Locate the cell with the specified text and output its [x, y] center coordinate. 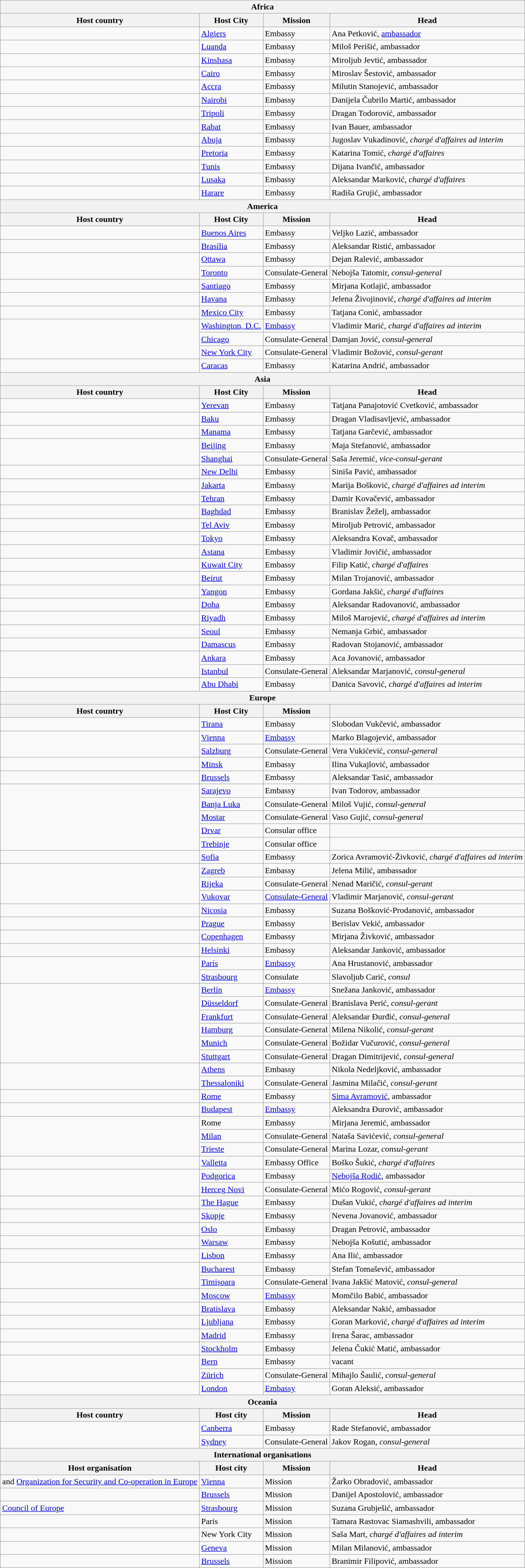
Katarina Andrić, ambassador [427, 365]
Ilina Vukajlović, ambassador [427, 764]
Nataša Savićević, consul-general [427, 1136]
Saša Mart, chargé d'affaires ad interim [427, 1534]
Goran Marković, chargé d'affaires ad interim [427, 1322]
Dušan Vukić, chargé d'affaires ad interim [427, 1202]
Nikola Nedeljković, ambassador [427, 1070]
Trieste [231, 1149]
Miloš Marojević, chargé d'affaires ad interim [427, 618]
New Delhi [231, 472]
Ivan Bauer, ambassador [427, 126]
Damjan Jović, consul-general [427, 339]
Istanbul [231, 671]
Vladimir Marjanović, consul-gerant [427, 897]
Sofia [231, 857]
Marko Blagojević, ambassador [427, 737]
Rabat [231, 126]
Manama [231, 432]
Stefan Tomašević, ambassador [427, 1269]
Jakarta [231, 485]
Stockholm [231, 1348]
Nicosia [231, 910]
Aleksandar Ristić, ambassador [427, 246]
Dragan Petrović, ambassador [427, 1229]
Milan [231, 1136]
Aleksandar Tasić, ambassador [427, 777]
Canberra [231, 1428]
Trebinje [231, 844]
Zürich [231, 1375]
Tripoli [231, 113]
Bern [231, 1362]
Miloš Perišić, ambassador [427, 47]
Caracas [231, 365]
Mexico City [231, 312]
Tirana [231, 724]
Banja Luka [231, 804]
Chicago [231, 339]
Council of Europe [100, 1508]
Tokyo [231, 538]
Aca Jovanović, ambassador [427, 658]
Astana [231, 551]
Jugoslav Vukadinović, chargé d'affaires ad interim [427, 140]
Vaso Gujić, consul-general [427, 817]
Marija Bošković, chargé d'affaires ad interim [427, 485]
Danica Savović, chargé d'affaires ad interim [427, 684]
Moscow [231, 1295]
Africa [263, 7]
Ljubljana [231, 1322]
Host organisation [100, 1468]
Washington, D.C. [231, 326]
Branislav Žeželj, ambassador [427, 512]
Mostar [231, 817]
and Organization for Security and Co-operation in Europe [100, 1481]
Santiago [231, 286]
Drvar [231, 831]
Madrid [231, 1335]
Budapest [231, 1109]
Mirjana Kotlajić, ambassador [427, 286]
Sydney [231, 1442]
Suzana Grubješić, ambassador [427, 1508]
Miroljub Petrović, ambassador [427, 525]
Algiers [231, 34]
Miroljub Jevtić, ambassador [427, 60]
Oslo [231, 1229]
Nebojša Tatomir, consul-general [427, 273]
Miroslav Šestović, ambassador [427, 73]
Lusaka [231, 180]
Düsseldorf [231, 1003]
Aleksandra Kovač, ambassador [427, 538]
Veljko Lazić, ambassador [427, 233]
Bratislava [231, 1309]
Tel Aviv [231, 525]
Harare [231, 193]
vacant [427, 1362]
Warsaw [231, 1242]
Dragan Vladisavljević, ambassador [427, 419]
Ana Petković, ambassador [427, 34]
Salzburg [231, 751]
Kinshasa [231, 60]
Timișoara [231, 1282]
Tamara Rastovac Siamashvili, ambassador [427, 1521]
Ana Ilić, ambassador [427, 1256]
Ivana Jakšić Matović, consul-general [427, 1282]
Paris [231, 1521]
Aleksandar Đurđić, consul-general [427, 1017]
Sarajevo [231, 790]
Havana [231, 299]
Riyadh [231, 618]
Aleksandar Radovanović, ambassador [427, 605]
Shanghai [231, 459]
Rade Stefanović, ambassador [427, 1428]
Europe [263, 698]
Lisbon [231, 1256]
Minsk [231, 764]
Katarina Tomić, chargé d'affaires [427, 153]
Milan Trojanović, ambassador [427, 578]
Nemanja Grbić, ambassador [427, 631]
Podgorica [231, 1176]
Tunis [231, 166]
Oceania [263, 1402]
Milan Milanović, ambassador [427, 1548]
Milena Nikolić, consul-gerant [427, 1030]
Ivan Todorov, ambassador [427, 790]
Doha [231, 605]
Goran Aleksić, ambassador [427, 1388]
Irena Šarac, ambassador [427, 1335]
Luanda [231, 47]
Tehran [231, 498]
Nebojša Rodić, ambassador [427, 1176]
Ana Hrustanović, ambassador [427, 963]
Vladimir Marić, chargé d'affaires ad interim [427, 326]
Nairobi [231, 100]
Baghdad [231, 512]
Abuja [231, 140]
Aleksandar Marković, chargé d'affaires [427, 180]
Copenhagen [231, 937]
Asia [263, 379]
Branislava Perić, consul-gerant [427, 1003]
Mihajlo Šaulić, consul-general [427, 1375]
America [263, 206]
The Hague [231, 1202]
Aleksandar Janković, ambassador [427, 950]
Rijeka [231, 884]
Slobodan Vukčević, ambassador [427, 724]
Mićo Rogović, consul-gerant [427, 1189]
Cairo [231, 73]
Jelena Milić, ambassador [427, 870]
Tatjana Panajotović Cvetković, ambassador [427, 406]
Beirut [231, 578]
Mirjana Jeremić, ambassador [427, 1123]
Tatjana Garčević, ambassador [427, 432]
Danijel Apostolović, ambassador [427, 1495]
Damascus [231, 645]
Žarko Obradović, ambassador [427, 1481]
Herceg Novi [231, 1189]
Miloš Vujić, consul-general [427, 804]
Zagreb [231, 870]
Nevena Jovanović, ambassador [427, 1216]
Aleksandar Marjanović, consul-general [427, 671]
Accra [231, 87]
Siniša Pavić, ambassador [427, 472]
Abu Dhabi [231, 684]
Athens [231, 1070]
Saša Jeremić, vice-consul-gerant [427, 459]
Munich [231, 1043]
Vukovar [231, 897]
Stuttgart [231, 1056]
Berislav Vekić, ambassador [427, 923]
Seoul [231, 631]
Gordana Jakšić, chargé d'affaires [427, 592]
Jasmina Milačić, consul-gerant [427, 1083]
Sima Avramović, ambassador [427, 1096]
Embassy Office [296, 1162]
Jelena Živojinović, chargé d'affaires ad interim [427, 299]
Damir Kovačević, ambassador [427, 498]
Kuwait City [231, 565]
París [231, 963]
Toronto [231, 273]
Helsinki [231, 950]
Radiša Grujić, ambassador [427, 193]
Radovan Stojanović, ambassador [427, 645]
Nenad Maričić, consul-gerant [427, 884]
Ankara [231, 658]
Yerevan [231, 406]
Tatjana Conić, ambassador [427, 312]
Yangon [231, 592]
Boško Šukić, chargé d'affaires [427, 1162]
Jelena Čukić Matić, ambassador [427, 1348]
Branimir Filipović, ambassador [427, 1561]
Maja Stefanović, ambassador [427, 445]
Aleksandra Đurović, ambassador [427, 1109]
Vera Vukićević, consul-general [427, 751]
Dragan Todorović, ambassador [427, 113]
Zorica Avramović-Živković, chargé d'affaires ad interim [427, 857]
Suzana Bošković-Prodanović, ambassador [427, 910]
Geneva [231, 1548]
Thessaloniki [231, 1083]
Snežana Janković, ambassador [427, 990]
Berlín [231, 990]
Brasília [231, 246]
Božidar Vučurović, consul-general [427, 1043]
Jakov Rogan, consul-general [427, 1442]
Nebojša Košutić, ambassador [427, 1242]
Dejan Ralević, ambassador [427, 259]
Frankfurt [231, 1017]
International organisations [263, 1455]
Buenos Aires [231, 233]
Consulate [296, 976]
Skopje [231, 1216]
Ottawa [231, 259]
Pretoria [231, 153]
Dragan Dimitrijević, consul-general [427, 1056]
Dijana Ivančić, ambassador [427, 166]
Bucharest [231, 1269]
Valletta [231, 1162]
Mirjana Živković, ambassador [427, 937]
Prague [231, 923]
Filip Katić, chargé d'affaires [427, 565]
Danijela Čubrilo Martić, ambassador [427, 100]
Marina Lozar, consul-gerant [427, 1149]
Baku [231, 419]
Aleksandar Nakić, ambassador [427, 1309]
London [231, 1388]
Hamburg [231, 1030]
Slavoljub Carić, consul [427, 976]
Momčilo Babić, ambassador [427, 1295]
Milutin Stanojević, ambassador [427, 87]
Vladimir Božović, consul-gerant [427, 352]
Vladimir Jovičić, ambassador [427, 551]
Beijing [231, 445]
